Determine the (X, Y) coordinate at the center of the cell enclosing the given text.  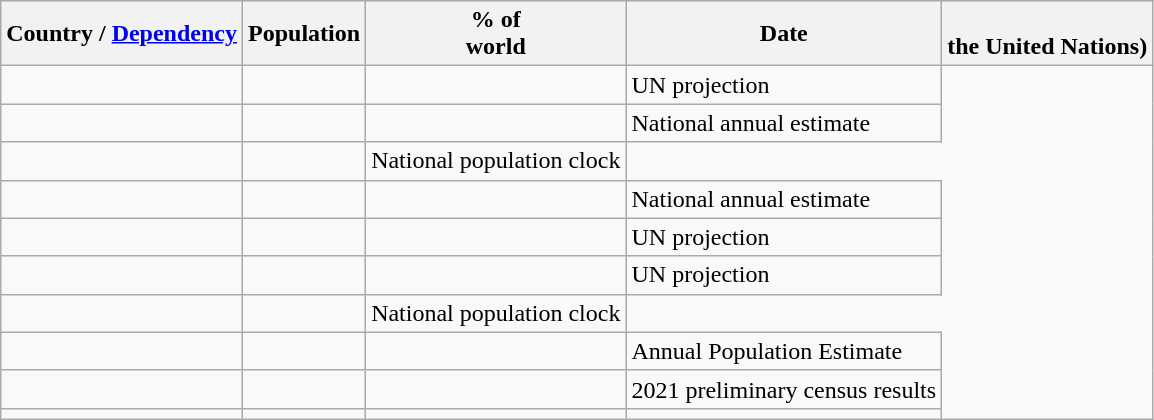
the United Nations) (1048, 34)
% ofworld (496, 34)
2021 preliminary census results (784, 389)
Annual Population Estimate (784, 351)
Date (784, 34)
Population (304, 34)
Country / Dependency (122, 34)
